Provide the (x, y) coordinate of the cell's center where the given text is located.  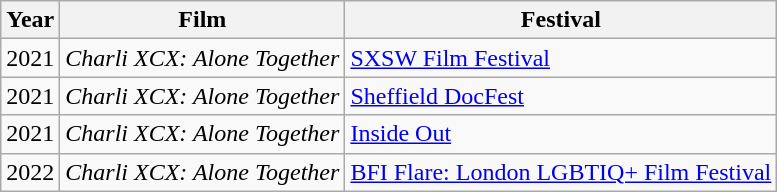
Festival (561, 20)
Film (202, 20)
SXSW Film Festival (561, 58)
2022 (30, 172)
Sheffield DocFest (561, 96)
Inside Out (561, 134)
BFI Flare: London LGBTIQ+ Film Festival (561, 172)
Year (30, 20)
